Determine the (X, Y) coordinate at the center of the cell enclosing the given text.  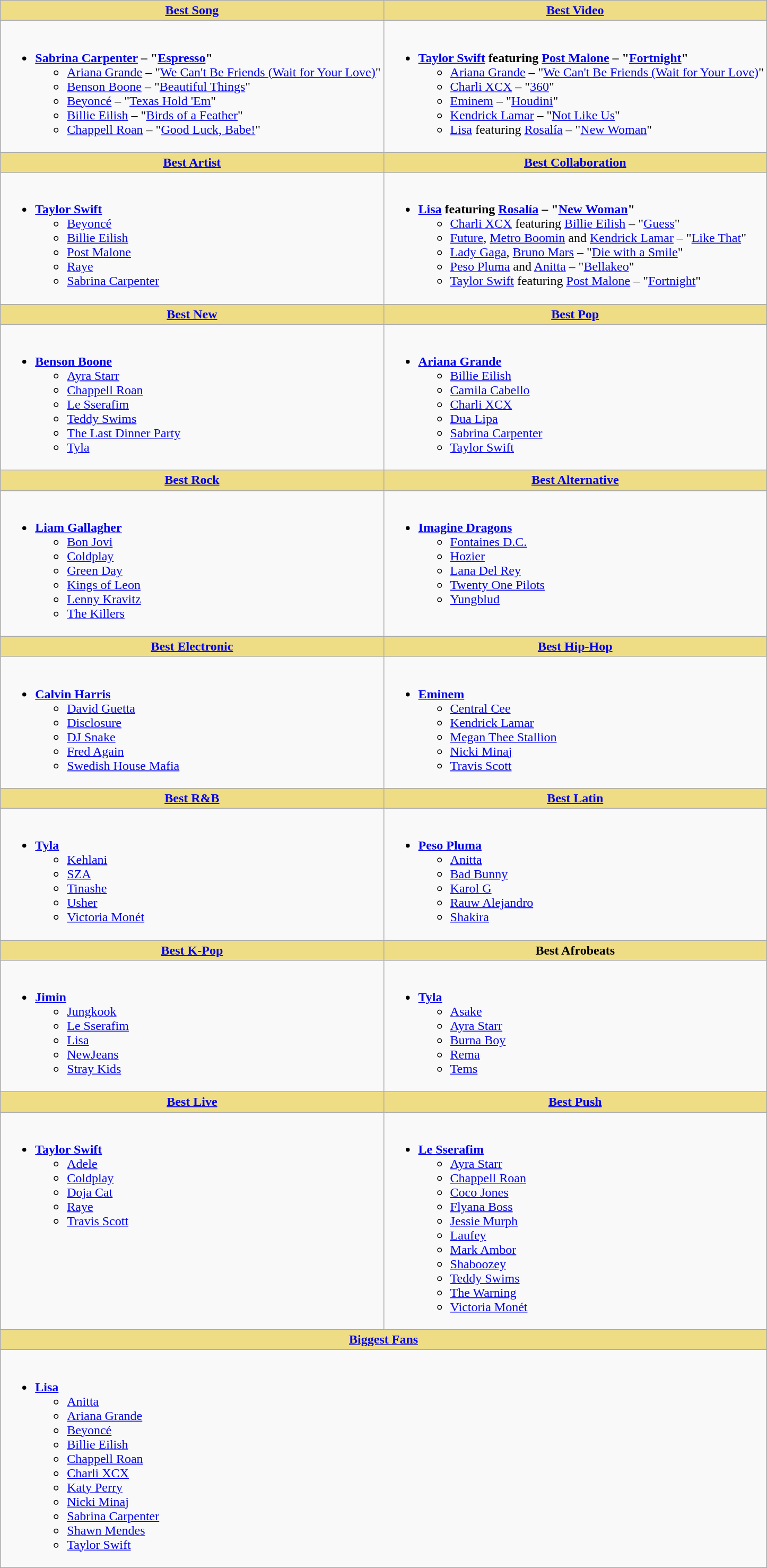
Best Afrobeats (575, 950)
Best Rock (192, 480)
Best Latin (575, 798)
Best Push (575, 1102)
Best Pop (575, 314)
JiminJungkookLe SserafimLisaNewJeansStray Kids (192, 1026)
Calvin HarrisDavid GuettaDisclosureDJ SnakeFred AgainSwedish House Mafia (192, 722)
Best Artist (192, 162)
Best Live (192, 1102)
TylaKehlaniSZATinasheUsherVictoria Monét (192, 874)
Best Video (575, 11)
Benson BooneAyra StarrChappell RoanLe SserafimTeddy SwimsThe Last Dinner PartyTyla (192, 397)
LisaAnittaAriana GrandeBeyoncéBillie EilishChappell RoanCharli XCXKaty PerryNicki MinajSabrina CarpenterShawn MendesTaylor Swift (384, 1459)
Le SserafimAyra StarrChappell RoanCoco JonesFlyana BossJessie MurphLaufeyMark AmborShaboozeyTeddy SwimsThe WarningVictoria Monét (575, 1221)
Peso PlumaAnittaBad BunnyKarol GRauw AlejandroShakira (575, 874)
Best Electronic (192, 646)
Best K-Pop (192, 950)
Ariana GrandeBillie EilishCamila CabelloCharli XCXDua LipaSabrina CarpenterTaylor Swift (575, 397)
Imagine DragonsFontaines D.C.HozierLana Del ReyTwenty One PilotsYungblud (575, 564)
EminemCentral CeeKendrick LamarMegan Thee StallionNicki MinajTravis Scott (575, 722)
Liam GallagherBon JoviColdplayGreen DayKings of LeonLenny KravitzThe Killers (192, 564)
Best Song (192, 11)
Taylor SwiftAdeleColdplayDoja CatRayeTravis Scott (192, 1221)
Best Hip-Hop (575, 646)
TylaAsakeAyra StarrBurna BoyRemaTems (575, 1026)
Biggest Fans (384, 1340)
Best Alternative (575, 480)
Best New (192, 314)
Taylor SwiftBeyoncéBillie EilishPost MaloneRayeSabrina Carpenter (192, 238)
Best Collaboration (575, 162)
Best R&B (192, 798)
